Determine the [x, y] coordinate at the center of the cell enclosing the given text.  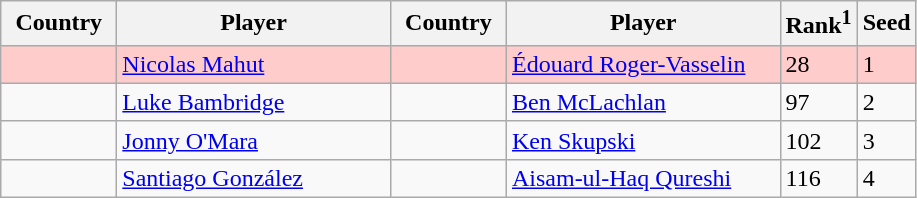
1 [886, 64]
4 [886, 178]
Luke Bambridge [254, 102]
102 [818, 140]
Santiago González [254, 178]
116 [818, 178]
28 [818, 64]
Jonny O'Mara [254, 140]
Ken Skupski [643, 140]
2 [886, 102]
97 [818, 102]
Édouard Roger-Vasselin [643, 64]
Rank1 [818, 24]
Aisam-ul-Haq Qureshi [643, 178]
Seed [886, 24]
3 [886, 140]
Ben McLachlan [643, 102]
Nicolas Mahut [254, 64]
